Find where the given text appears and provide that cell's center as [x, y] coordinate. 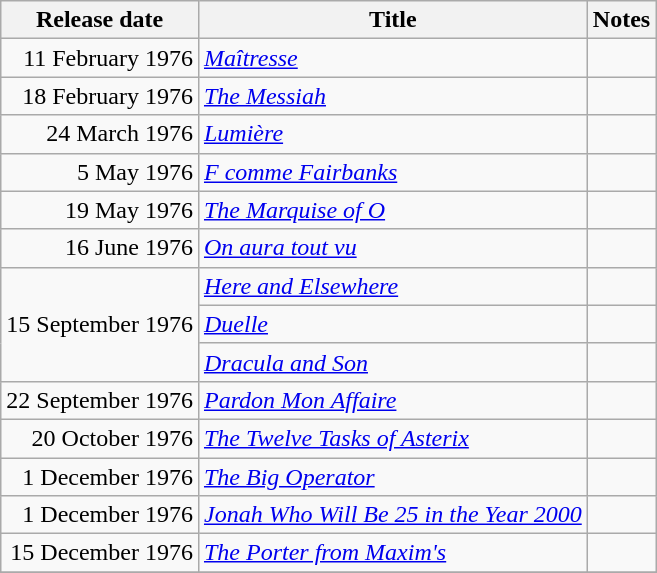
18 February 1976 [100, 96]
The Marquise of O [392, 210]
22 September 1976 [100, 400]
The Messiah [392, 96]
The Twelve Tasks of Asterix [392, 438]
Maîtresse [392, 58]
Release date [100, 20]
15 December 1976 [100, 553]
5 May 1976 [100, 172]
On aura tout vu [392, 248]
Notes [621, 20]
Lumière [392, 134]
11 February 1976 [100, 58]
The Porter from Maxim's [392, 553]
Title [392, 20]
20 October 1976 [100, 438]
F comme Fairbanks [392, 172]
15 September 1976 [100, 324]
24 March 1976 [100, 134]
Dracula and Son [392, 362]
The Big Operator [392, 477]
Pardon Mon Affaire [392, 400]
Jonah Who Will Be 25 in the Year 2000 [392, 515]
Duelle [392, 324]
Here and Elsewhere [392, 286]
16 June 1976 [100, 248]
19 May 1976 [100, 210]
